Extract the [x, y] coordinate from the center of the cell holding the provided text.  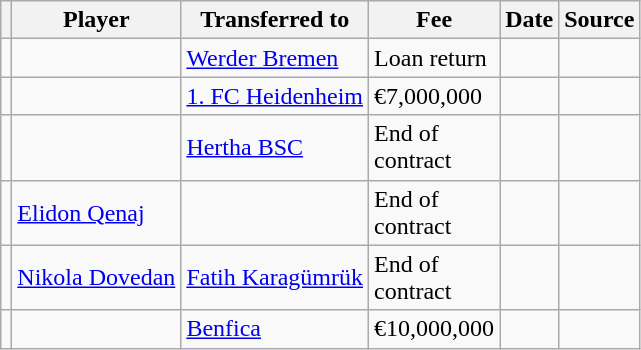
Source [600, 20]
1. FC Heidenheim [275, 96]
Benfica [275, 329]
Date [530, 20]
Fatih Karagümrük [275, 278]
Werder Bremen [275, 58]
Transferred to [275, 20]
Loan return [434, 58]
Elidon Qenaj [96, 212]
€7,000,000 [434, 96]
Hertha BSC [275, 148]
Fee [434, 20]
€10,000,000 [434, 329]
Nikola Dovedan [96, 278]
Player [96, 20]
